Locate the cell with the specified text and output its (X, Y) center coordinate. 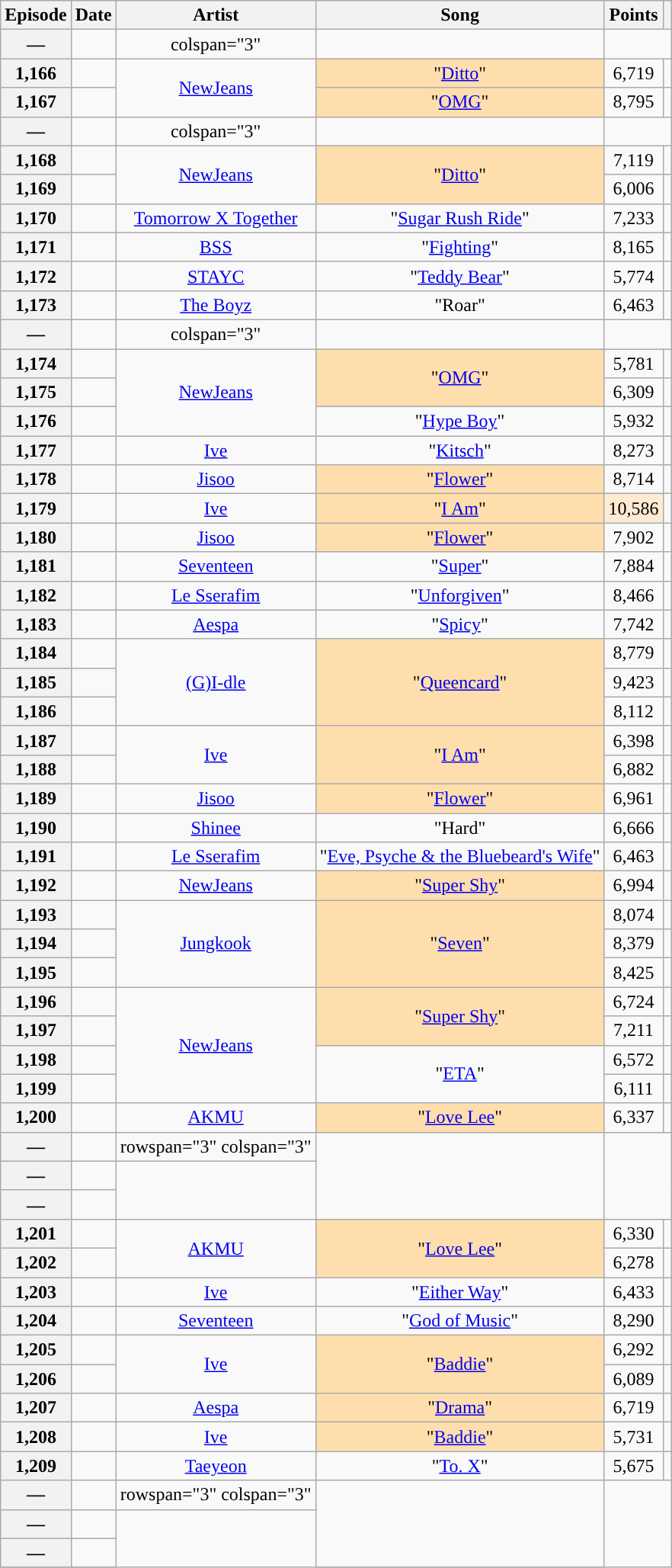
Date (93, 15)
1,195 (36, 973)
"Unforgiven" (460, 595)
1,194 (36, 944)
"Sugar Rush Ride" (460, 218)
(G)I-dle (216, 682)
"Drama" (460, 1408)
9,423 (634, 682)
1,180 (36, 537)
"Super" (460, 566)
1,183 (36, 624)
1,189 (36, 798)
1,209 (36, 1466)
6,309 (634, 393)
6,961 (634, 798)
10,586 (634, 508)
BSS (216, 247)
1,185 (36, 682)
8,714 (634, 479)
1,192 (36, 886)
1,177 (36, 451)
6,398 (634, 740)
1,181 (36, 566)
8,779 (634, 653)
7,119 (634, 160)
"Hard" (460, 827)
8,112 (634, 711)
8,074 (634, 915)
1,172 (36, 276)
5,781 (634, 364)
1,176 (36, 422)
1,200 (36, 1117)
1,168 (36, 160)
Artist (216, 15)
1,196 (36, 1002)
8,290 (634, 1321)
1,206 (36, 1379)
1,190 (36, 827)
5,774 (634, 276)
1,178 (36, 479)
8,273 (634, 451)
6,330 (634, 1233)
1,198 (36, 1060)
1,167 (36, 102)
"Spicy" (460, 624)
Taeyeon (216, 1466)
1,197 (36, 1031)
6,111 (634, 1089)
6,433 (634, 1292)
1,191 (36, 857)
1,179 (36, 508)
5,675 (634, 1466)
"Eve, Psyche & the Bluebeard's Wife" (460, 857)
Song (460, 15)
Episode (36, 15)
1,169 (36, 189)
"Kitsch" (460, 451)
1,199 (36, 1089)
5,731 (634, 1437)
The Boyz (216, 305)
6,666 (634, 827)
"Either Way" (460, 1292)
"Hype Boy" (460, 422)
"Teddy Bear" (460, 276)
1,188 (36, 769)
6,572 (634, 1060)
1,182 (36, 595)
1,166 (36, 73)
5,932 (634, 422)
1,184 (36, 653)
1,174 (36, 364)
1,201 (36, 1233)
6,994 (634, 886)
1,203 (36, 1292)
1,173 (36, 305)
1,186 (36, 711)
Jungkook (216, 944)
"Roar" (460, 305)
1,193 (36, 915)
1,208 (36, 1437)
6,724 (634, 1002)
1,170 (36, 218)
8,466 (634, 595)
1,204 (36, 1321)
Shinee (216, 827)
8,425 (634, 973)
"God of Music" (460, 1321)
1,171 (36, 247)
6,089 (634, 1379)
Tomorrow X Together (216, 218)
"To. X" (460, 1466)
8,379 (634, 944)
"Queencard" (460, 682)
7,884 (634, 566)
"ETA" (460, 1074)
1,202 (36, 1262)
"Seven" (460, 944)
1,187 (36, 740)
6,337 (634, 1117)
8,165 (634, 247)
6,278 (634, 1262)
STAYC (216, 276)
1,207 (36, 1408)
6,882 (634, 769)
7,742 (634, 624)
8,795 (634, 102)
6,292 (634, 1350)
7,902 (634, 537)
1,205 (36, 1350)
7,233 (634, 218)
1,175 (36, 393)
7,211 (634, 1031)
6,006 (634, 189)
"Fighting" (460, 247)
Points (634, 15)
